Find where the given text appears and provide that cell's center as [X, Y] coordinate. 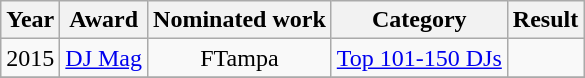
2015 [30, 58]
FTampa [240, 58]
Top 101-150 DJs [419, 58]
Award [104, 20]
DJ Mag [104, 58]
Result [545, 20]
Nominated work [240, 20]
Category [419, 20]
Year [30, 20]
